From the cell containing the given text, extract its center point as (x, y) coordinate. 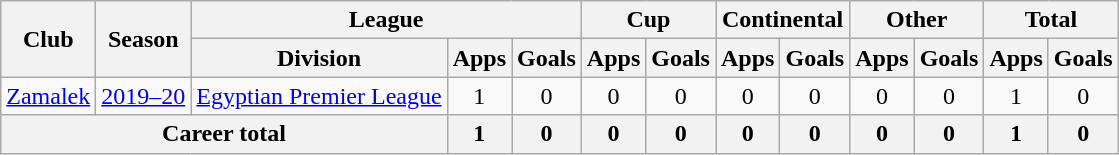
Club (48, 39)
Season (144, 39)
Other (917, 20)
Egyptian Premier League (319, 96)
Cup (648, 20)
Continental (783, 20)
Division (319, 58)
Zamalek (48, 96)
2019–20 (144, 96)
Career total (224, 134)
Total (1051, 20)
League (386, 20)
